Return (x, y) of the center of cell containing provided text 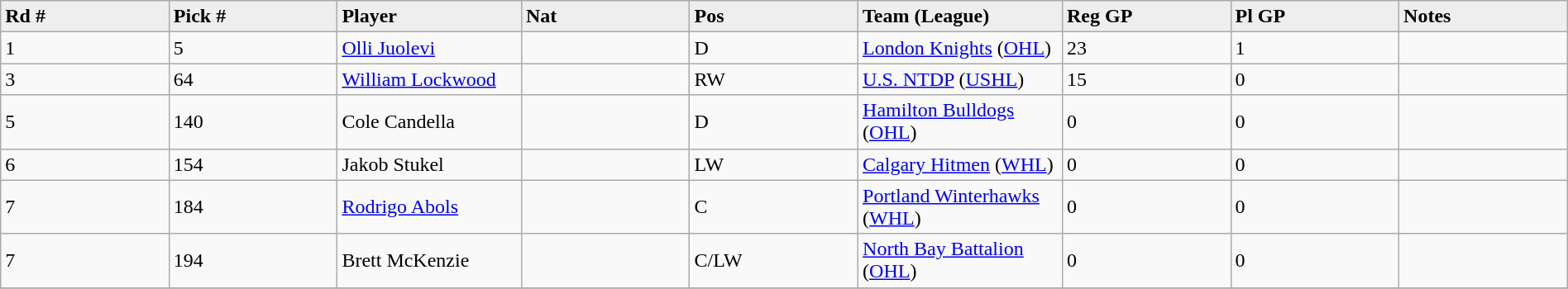
Olli Juolevi (430, 48)
23 (1146, 48)
Rodrigo Abols (430, 206)
Portland Winterhawks (WHL) (961, 206)
140 (253, 122)
Calgary Hitmen (WHL) (961, 164)
London Knights (OHL) (961, 48)
Cole Candella (430, 122)
Rd # (85, 17)
3 (85, 79)
15 (1146, 79)
RW (774, 79)
C (774, 206)
Pos (774, 17)
Pick # (253, 17)
William Lockwood (430, 79)
Jakob Stukel (430, 164)
Pl GP (1315, 17)
6 (85, 164)
64 (253, 79)
194 (253, 261)
Reg GP (1146, 17)
LW (774, 164)
Nat (605, 17)
184 (253, 206)
Team (League) (961, 17)
C/LW (774, 261)
Player (430, 17)
Brett McKenzie (430, 261)
154 (253, 164)
Notes (1484, 17)
U.S. NTDP (USHL) (961, 79)
Hamilton Bulldogs (OHL) (961, 122)
North Bay Battalion (OHL) (961, 261)
